Find where the given text appears and provide that cell's center as [x, y] coordinate. 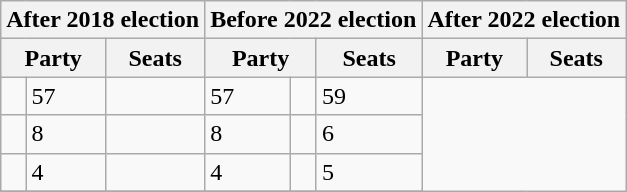
59 [368, 96]
Before 2022 election [314, 20]
After 2022 election [524, 20]
6 [368, 134]
After 2018 election [103, 20]
5 [368, 172]
